Pinpoint the cell where the given text exists, returning its [X, Y] midpoint coordinate. 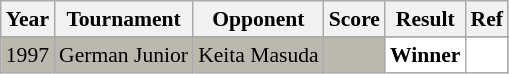
1997 [28, 55]
German Junior [124, 55]
Score [354, 19]
Winner [426, 55]
Ref [486, 19]
Keita Masuda [258, 55]
Tournament [124, 19]
Year [28, 19]
Opponent [258, 19]
Result [426, 19]
